Locate the cell with the specified text and output its [X, Y] center coordinate. 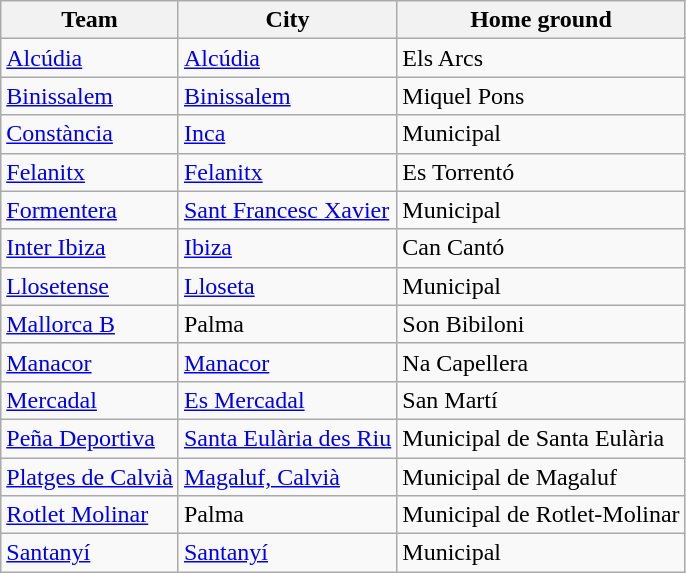
Lloseta [287, 286]
Santa Eulària des Riu [287, 438]
Rotlet Molinar [90, 515]
Municipal de Magaluf [541, 477]
Constància [90, 134]
Home ground [541, 20]
Llosetense [90, 286]
Inca [287, 134]
Mallorca B [90, 324]
Formentera [90, 210]
Can Cantó [541, 248]
Son Bibiloni [541, 324]
Peña Deportiva [90, 438]
Magaluf, Calvià [287, 477]
Mercadal [90, 400]
San Martí [541, 400]
Municipal de Santa Eulària [541, 438]
Es Torrentó [541, 172]
Inter Ibiza [90, 248]
Es Mercadal [287, 400]
Platges de Calvià [90, 477]
City [287, 20]
Na Capellera [541, 362]
Municipal de Rotlet-Molinar [541, 515]
Miquel Pons [541, 96]
Team [90, 20]
Ibiza [287, 248]
Els Arcs [541, 58]
Sant Francesc Xavier [287, 210]
